Return (X, Y) of the center of cell containing provided text 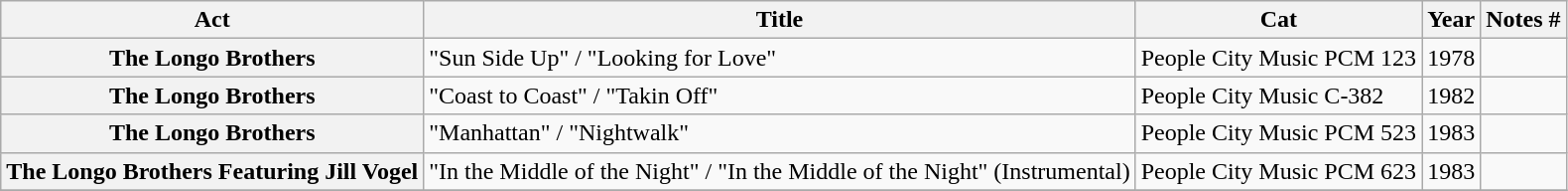
Year (1451, 20)
Title (780, 20)
Cat (1278, 20)
"Manhattan" / "Nightwalk" (780, 133)
The Longo Brothers Featuring Jill Vogel (212, 171)
People City Music PCM 123 (1278, 58)
1982 (1451, 95)
1978 (1451, 58)
People City Music PCM 623 (1278, 171)
Notes # (1523, 20)
"Coast to Coast" / "Takin Off" (780, 95)
People City Music PCM 523 (1278, 133)
"Sun Side Up" / "Looking for Love" (780, 58)
"In the Middle of the Night" / "In the Middle of the Night" (Instrumental) (780, 171)
Act (212, 20)
People City Music C-382 (1278, 95)
